Provide the (X, Y) coordinate of the cell's center where the given text is located.  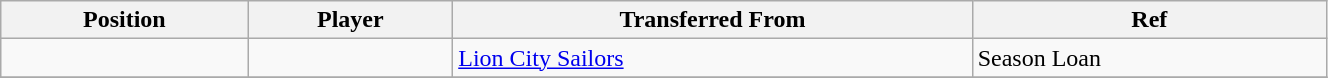
Season Loan (1149, 58)
Position (124, 20)
Lion City Sailors (712, 58)
Ref (1149, 20)
Transferred From (712, 20)
Player (350, 20)
